Identify which cell holds the provided text, then report its (x, y) central coordinate. 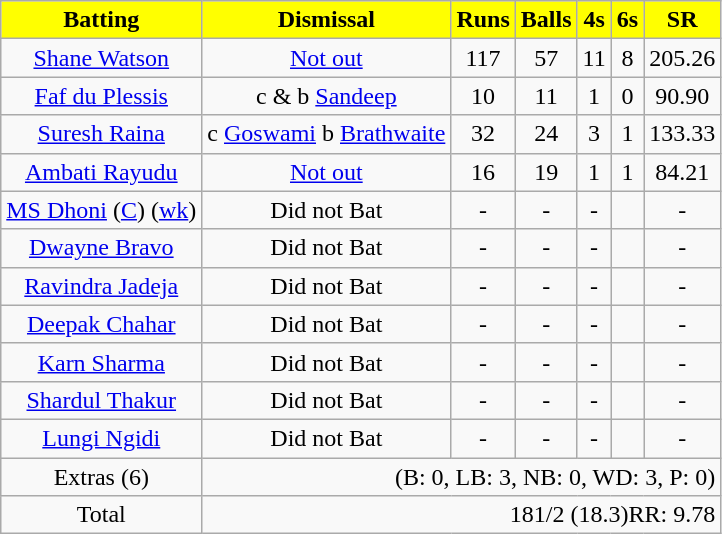
Runs (483, 20)
MS Dhoni (C) (wk) (102, 210)
24 (546, 134)
205.26 (682, 58)
(B: 0, LB: 3, NB: 0, WD: 3, P: 0) (462, 477)
Deepak Chahar (102, 324)
90.90 (682, 96)
84.21 (682, 172)
Extras (6) (102, 477)
6s (627, 20)
Suresh Raina (102, 134)
Ravindra Jadeja (102, 286)
Batting (102, 20)
Faf du Plessis (102, 96)
Dwayne Bravo (102, 248)
Lungi Ngidi (102, 438)
133.33 (682, 134)
8 (627, 58)
0 (627, 96)
Ambati Rayudu (102, 172)
181/2 (18.3)RR: 9.78 (462, 515)
c & b Sandeep (326, 96)
Balls (546, 20)
c Goswami b Brathwaite (326, 134)
3 (594, 134)
4s (594, 20)
57 (546, 58)
32 (483, 134)
10 (483, 96)
19 (546, 172)
Dismissal (326, 20)
Total (102, 515)
117 (483, 58)
Shardul Thakur (102, 400)
Shane Watson (102, 58)
16 (483, 172)
SR (682, 20)
Karn Sharma (102, 362)
